Return the [x, y] coordinate for the center point of the cell that contains the specified text.  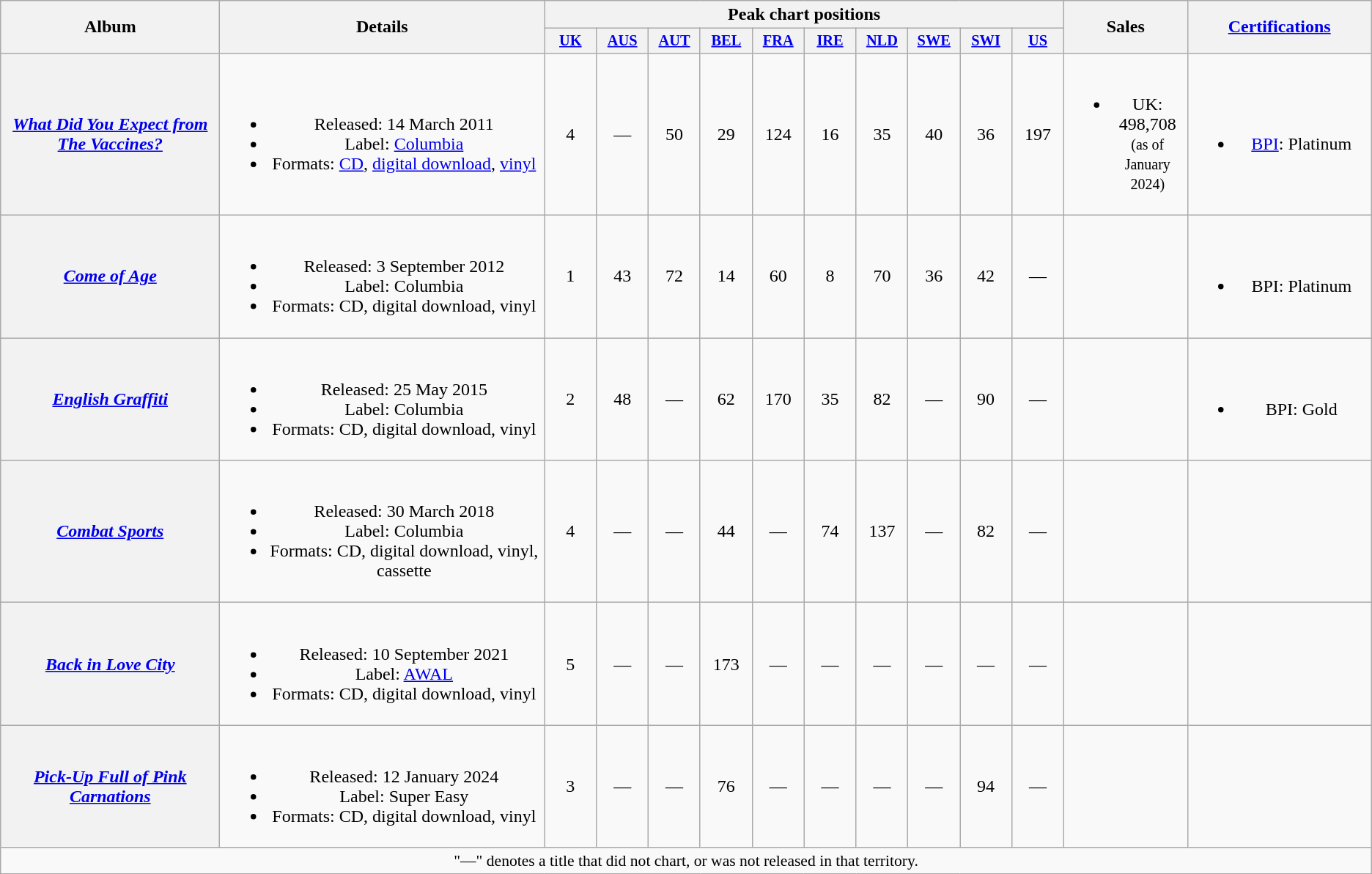
AUT [674, 41]
Released: 3 September 2012Label: ColumbiaFormats: CD, digital download, vinyl [383, 277]
48 [623, 399]
197 [1038, 133]
29 [726, 133]
43 [623, 277]
English Graffiti [110, 399]
76 [726, 786]
2 [570, 399]
BEL [726, 41]
5 [570, 664]
SWI [986, 41]
NLD [882, 41]
90 [986, 399]
Certifications [1280, 27]
US [1038, 41]
74 [830, 532]
FRA [778, 41]
124 [778, 133]
Sales [1126, 27]
170 [778, 399]
BPI: Gold [1280, 399]
137 [882, 532]
AUS [623, 41]
Back in Love City [110, 664]
40 [934, 133]
Come of Age [110, 277]
Peak chart positions [805, 15]
44 [726, 532]
Combat Sports [110, 532]
42 [986, 277]
Released: 14 March 2011Label: ColumbiaFormats: CD, digital download, vinyl [383, 133]
"—" denotes a title that did not chart, or was not released in that territory. [686, 861]
Released: 12 January 2024Label: Super EasyFormats: CD, digital download, vinyl [383, 786]
3 [570, 786]
Released: 30 March 2018Label: ColumbiaFormats: CD, digital download, vinyl, cassette [383, 532]
94 [986, 786]
8 [830, 277]
70 [882, 277]
60 [778, 277]
UK: 498,708(as of January 2024) [1126, 133]
IRE [830, 41]
173 [726, 664]
50 [674, 133]
Released: 10 September 2021Label: AWALFormats: CD, digital download, vinyl [383, 664]
SWE [934, 41]
What Did You Expect from The Vaccines? [110, 133]
UK [570, 41]
62 [726, 399]
14 [726, 277]
72 [674, 277]
Album [110, 27]
Pick-Up Full of Pink Carnations [110, 786]
16 [830, 133]
Released: 25 May 2015Label: ColumbiaFormats: CD, digital download, vinyl [383, 399]
1 [570, 277]
Details [383, 27]
